For the text-containing cell, return its midpoint in (x, y) coordinate format. 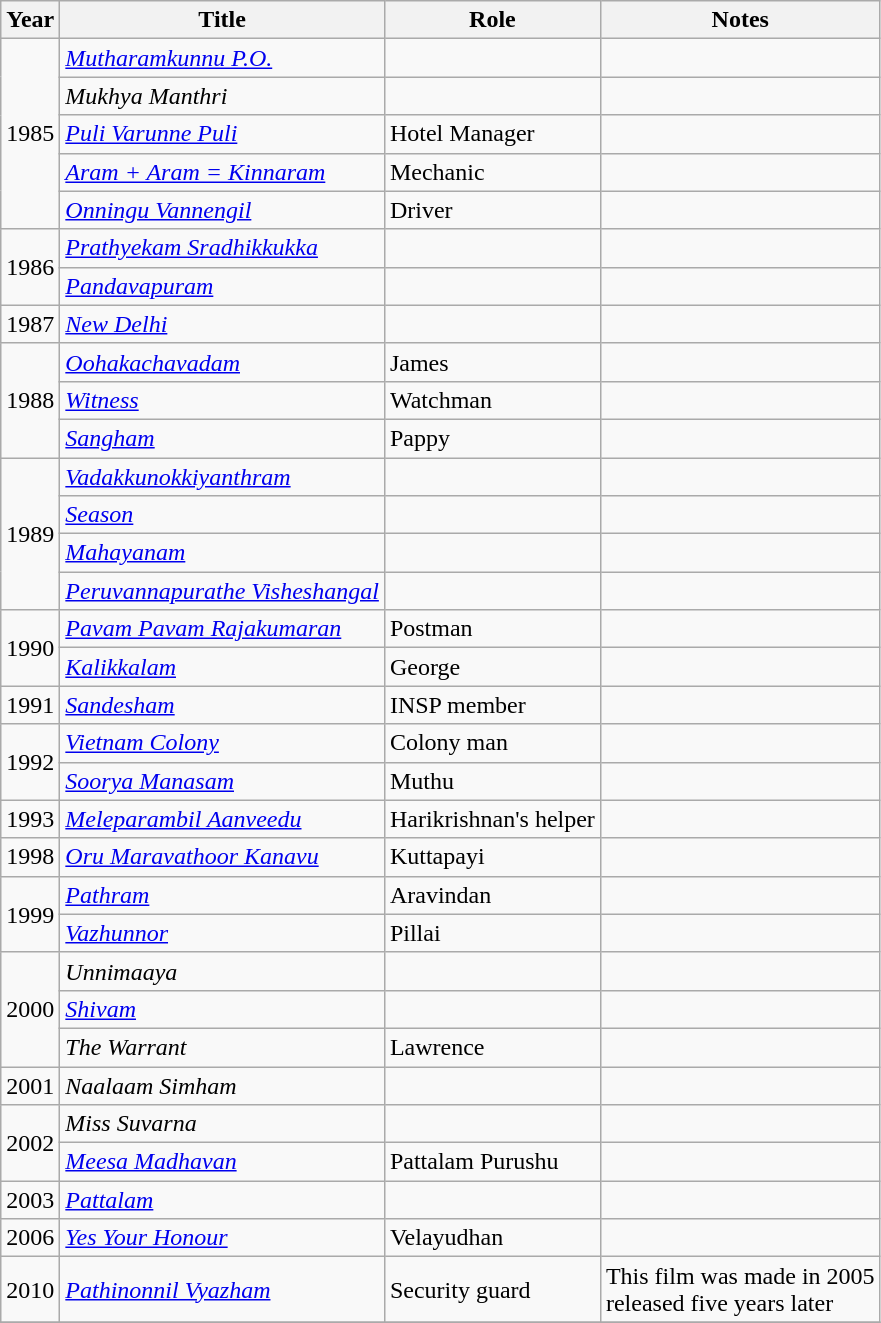
Onningu Vannengil (222, 210)
Pathinonnil Vyazham (222, 1290)
Oru Maravathoor Kanavu (222, 857)
2010 (30, 1290)
Hotel Manager (492, 134)
Muthu (492, 781)
Aram + Aram = Kinnaram (222, 172)
Pattalam Purushu (492, 1162)
1993 (30, 819)
2006 (30, 1238)
2000 (30, 1009)
This film was made in 2005released five years later (740, 1290)
Season (222, 515)
1998 (30, 857)
Pathram (222, 895)
1992 (30, 762)
New Delhi (222, 324)
Pandavapuram (222, 286)
Pavam Pavam Rajakumaran (222, 629)
The Warrant (222, 1047)
Security guard (492, 1290)
1990 (30, 648)
Kalikkalam (222, 667)
Naalaam Simham (222, 1085)
1985 (30, 134)
Watchman (492, 400)
2002 (30, 1143)
Soorya Manasam (222, 781)
1988 (30, 400)
Vadakkunokkiyanthram (222, 477)
Mutharamkunnu P.O. (222, 58)
Title (222, 20)
George (492, 667)
Sangham (222, 438)
Notes (740, 20)
1986 (30, 267)
Mechanic (492, 172)
Aravindan (492, 895)
Colony man (492, 743)
1989 (30, 534)
Pappy (492, 438)
Vietnam Colony (222, 743)
Year (30, 20)
2001 (30, 1085)
Sandesham (222, 705)
Oohakachavadam (222, 362)
Meleparambil Aanveedu (222, 819)
Meesa Madhavan (222, 1162)
1999 (30, 914)
Unnimaaya (222, 971)
Miss Suvarna (222, 1124)
Velayudhan (492, 1238)
Peruvannapurathe Visheshangal (222, 591)
Pillai (492, 933)
Shivam (222, 1009)
Mahayanam (222, 553)
Puli Varunne Puli (222, 134)
Kuttapayi (492, 857)
Postman (492, 629)
Driver (492, 210)
Lawrence (492, 1047)
1987 (30, 324)
INSP member (492, 705)
2003 (30, 1200)
Mukhya Manthri (222, 96)
Role (492, 20)
James (492, 362)
Prathyekam Sradhikkukka (222, 248)
Pattalam (222, 1200)
Harikrishnan's helper (492, 819)
Yes Your Honour (222, 1238)
Witness (222, 400)
1991 (30, 705)
Vazhunnor (222, 933)
